Extract the [X, Y] coordinate from the center of the cell holding the provided text.  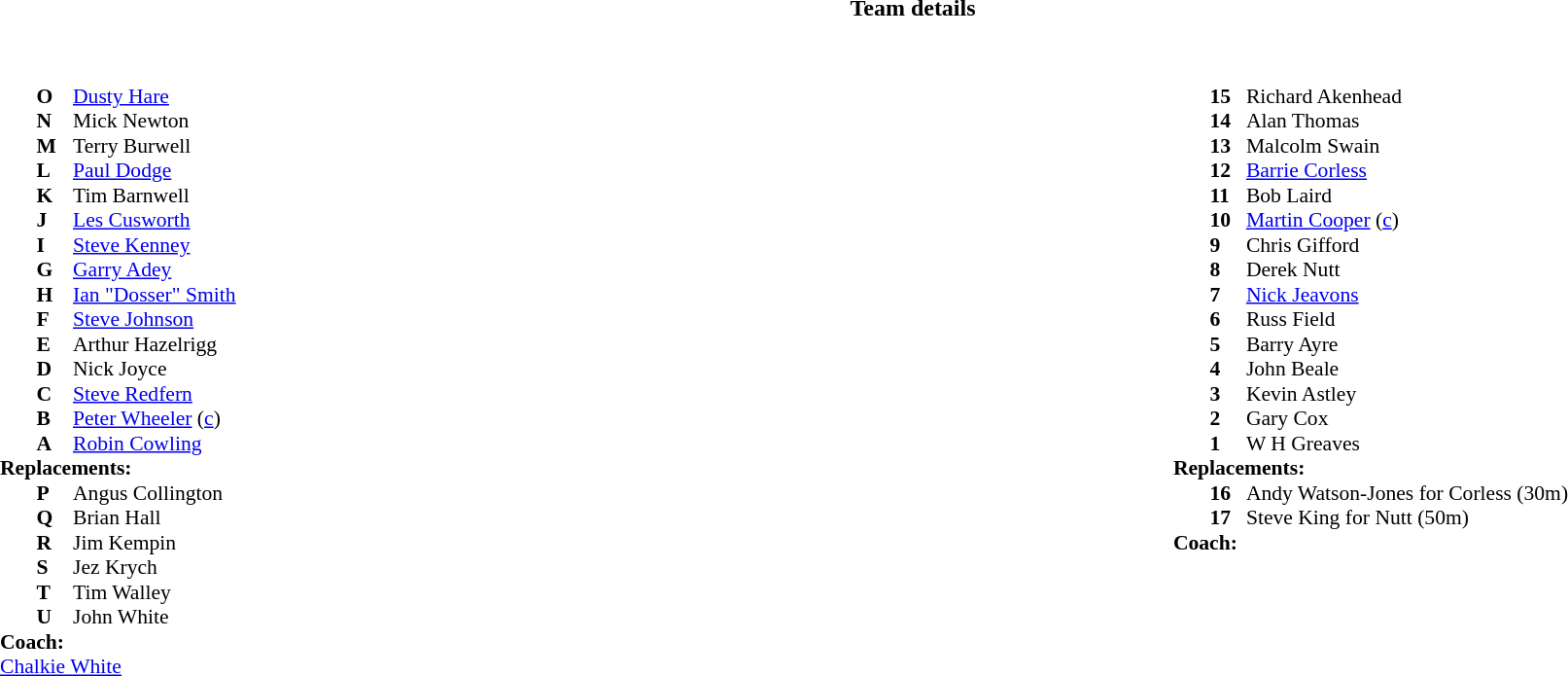
5 [1228, 344]
S [55, 567]
Jez Krych [155, 567]
Barry Ayre [1408, 344]
Paul Dodge [155, 170]
Angus Collington [155, 493]
O [55, 96]
Bob Laird [1408, 196]
Martin Cooper (c) [1408, 221]
Steve Kenney [155, 245]
L [55, 170]
14 [1228, 122]
Nick Joyce [155, 369]
C [55, 394]
9 [1228, 245]
11 [1228, 196]
3 [1228, 394]
10 [1228, 221]
Alan Thomas [1408, 122]
Tim Barnwell [155, 196]
K [55, 196]
T [55, 592]
Steve King for Nutt (50m) [1408, 518]
M [55, 146]
Gary Cox [1408, 419]
Brian Hall [155, 518]
16 [1228, 493]
Steve Redfern [155, 394]
13 [1228, 146]
Q [55, 518]
R [55, 543]
E [55, 344]
J [55, 221]
G [55, 269]
12 [1228, 170]
7 [1228, 295]
Derek Nutt [1408, 269]
17 [1228, 518]
B [55, 419]
Dusty Hare [155, 96]
F [55, 320]
6 [1228, 320]
Robin Cowling [155, 444]
4 [1228, 369]
D [55, 369]
Jim Kempin [155, 543]
Richard Akenhead [1408, 96]
1 [1228, 444]
Barrie Corless [1408, 170]
Kevin Astley [1408, 394]
Chris Gifford [1408, 245]
Garry Adey [155, 269]
Nick Jeavons [1408, 295]
N [55, 122]
Malcolm Swain [1408, 146]
Andy Watson-Jones for Corless (30m) [1408, 493]
Mick Newton [155, 122]
Les Cusworth [155, 221]
I [55, 245]
A [55, 444]
15 [1228, 96]
Peter Wheeler (c) [155, 419]
8 [1228, 269]
Tim Walley [155, 592]
P [55, 493]
Arthur Hazelrigg [155, 344]
2 [1228, 419]
H [55, 295]
Steve Johnson [155, 320]
John Beale [1408, 369]
U [55, 618]
Russ Field [1408, 320]
Ian "Dosser" Smith [155, 295]
John White [155, 618]
W H Greaves [1408, 444]
Terry Burwell [155, 146]
